Locate the cell with the specified text and output its [x, y] center coordinate. 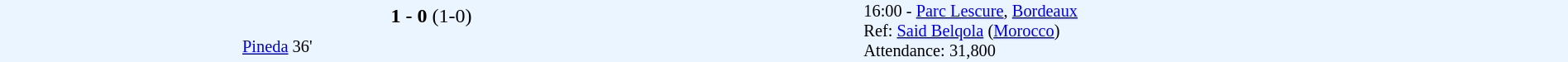
1 - 0 (1-0) [431, 17]
Pineda 36' [157, 47]
16:00 - Parc Lescure, BordeauxRef: Said Belqola (Morocco)Attendance: 31,800 [1216, 31]
